Identify which cell holds the provided text, then report its (x, y) central coordinate. 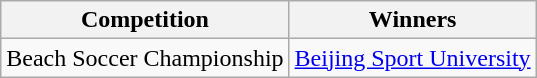
Beijing Sport University (412, 58)
Winners (412, 20)
Beach Soccer Championship (145, 58)
Competition (145, 20)
